Determine the (X, Y) coordinate at the center of the cell enclosing the given text.  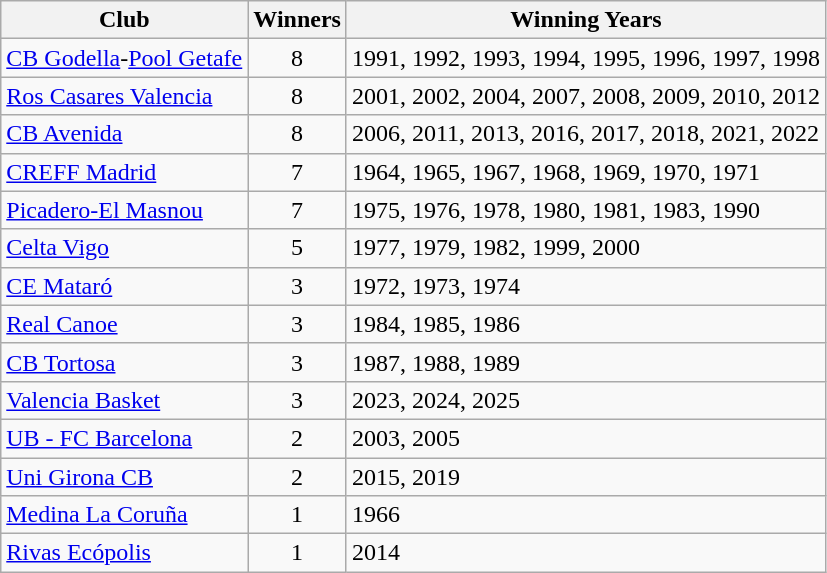
5 (298, 248)
1964, 1965, 1967, 1968, 1969, 1970, 1971 (586, 172)
UB - FC Barcelona (124, 438)
1977, 1979, 1982, 1999, 2000 (586, 248)
2015, 2019 (586, 477)
Medina La Coruña (124, 515)
Winning Years (586, 20)
CREFF Madrid (124, 172)
1972, 1973, 1974 (586, 286)
Real Canoe (124, 324)
CB Tortosa (124, 362)
2023, 2024, 2025 (586, 400)
Picadero-El Masnou (124, 210)
1991, 1992, 1993, 1994, 1995, 1996, 1997, 1998 (586, 58)
2003, 2005 (586, 438)
Uni Girona CB (124, 477)
1966 (586, 515)
CE Mataró (124, 286)
2006, 2011, 2013, 2016, 2017, 2018, 2021, 2022 (586, 134)
1984, 1985, 1986 (586, 324)
CB Godella-Pool Getafe (124, 58)
2014 (586, 553)
Celta Vigo (124, 248)
1975, 1976, 1978, 1980, 1981, 1983, 1990 (586, 210)
Winners (298, 20)
1987, 1988, 1989 (586, 362)
Ros Casares Valencia (124, 96)
2001, 2002, 2004, 2007, 2008, 2009, 2010, 2012 (586, 96)
CB Avenida (124, 134)
Club (124, 20)
Rivas Ecópolis (124, 553)
Valencia Basket (124, 400)
